Pinpoint the cell where the given text exists, returning its [x, y] midpoint coordinate. 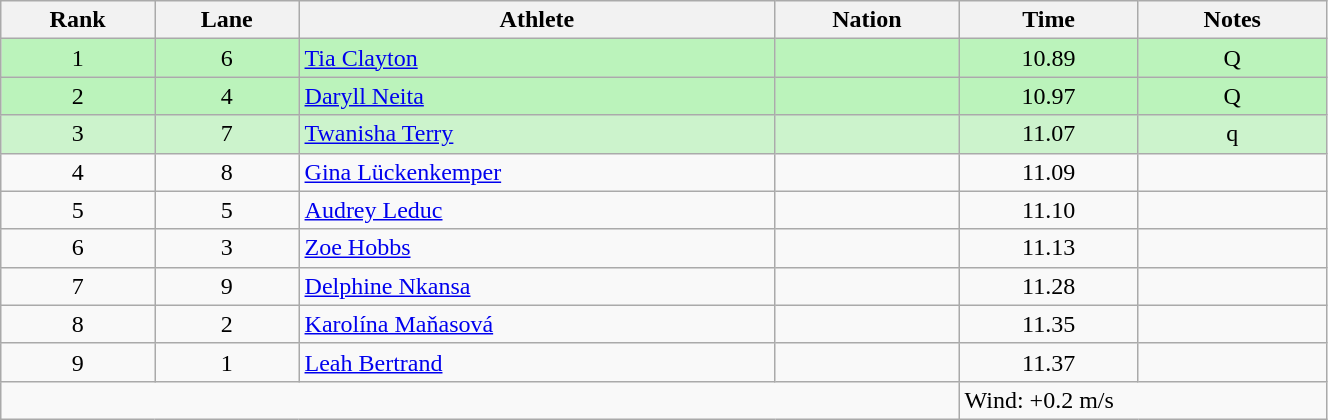
11.37 [1048, 362]
Wind: +0.2 m/s [1142, 400]
10.89 [1048, 58]
11.09 [1048, 172]
q [1232, 134]
Zoe Hobbs [537, 248]
Leah Bertrand [537, 362]
11.07 [1048, 134]
Rank [78, 20]
Gina Lückenkemper [537, 172]
Time [1048, 20]
Nation [867, 20]
Lane [226, 20]
11.35 [1048, 324]
Twanisha Terry [537, 134]
Tia Clayton [537, 58]
10.97 [1048, 96]
Athlete [537, 20]
Audrey Leduc [537, 210]
11.10 [1048, 210]
Delphine Nkansa [537, 286]
Notes [1232, 20]
Karolína Maňasová [537, 324]
Daryll Neita [537, 96]
11.28 [1048, 286]
11.13 [1048, 248]
